Search for the cell housing the specified text and yield its [x, y] center coordinate. 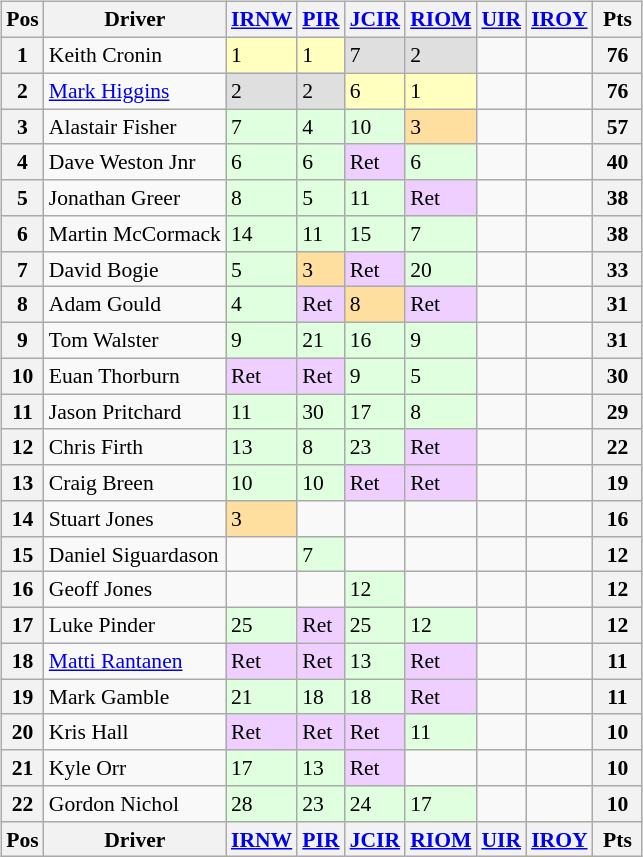
Luke Pinder [135, 625]
Tom Walster [135, 340]
Euan Thorburn [135, 376]
Keith Cronin [135, 55]
Alastair Fisher [135, 127]
57 [618, 127]
28 [262, 804]
Stuart Jones [135, 519]
Jason Pritchard [135, 412]
Jonathan Greer [135, 198]
Kyle Orr [135, 768]
David Bogie [135, 269]
Adam Gould [135, 305]
33 [618, 269]
40 [618, 162]
Kris Hall [135, 732]
Mark Gamble [135, 697]
Gordon Nichol [135, 804]
Craig Breen [135, 483]
Dave Weston Jnr [135, 162]
Daniel Siguardason [135, 554]
29 [618, 412]
Matti Rantanen [135, 661]
Mark Higgins [135, 91]
24 [376, 804]
Martin McCormack [135, 234]
Chris Firth [135, 447]
Geoff Jones [135, 590]
